For the text-containing cell, return its midpoint in (x, y) coordinate format. 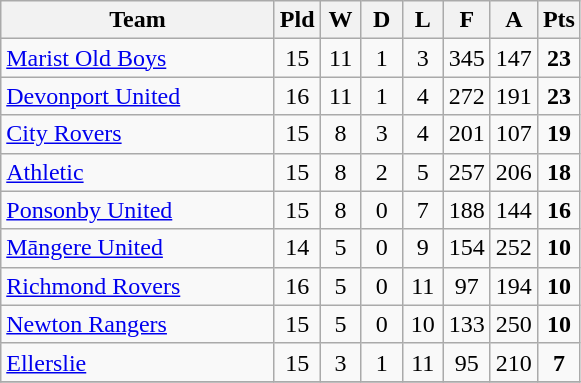
Māngere United (138, 248)
250 (514, 324)
Team (138, 20)
F (466, 20)
144 (514, 210)
133 (466, 324)
D (382, 20)
107 (514, 134)
194 (514, 286)
Marist Old Boys (138, 58)
Ellerslie (138, 362)
191 (514, 96)
Pts (558, 20)
Pld (297, 20)
201 (466, 134)
9 (422, 248)
Newton Rangers (138, 324)
19 (558, 134)
Richmond Rovers (138, 286)
154 (466, 248)
Athletic (138, 172)
Ponsonby United (138, 210)
257 (466, 172)
252 (514, 248)
L (422, 20)
206 (514, 172)
345 (466, 58)
Devonport United (138, 96)
188 (466, 210)
W (340, 20)
210 (514, 362)
95 (466, 362)
147 (514, 58)
18 (558, 172)
14 (297, 248)
272 (466, 96)
2 (382, 172)
A (514, 20)
City Rovers (138, 134)
97 (466, 286)
